Search for the cell housing the specified text and yield its (X, Y) center coordinate. 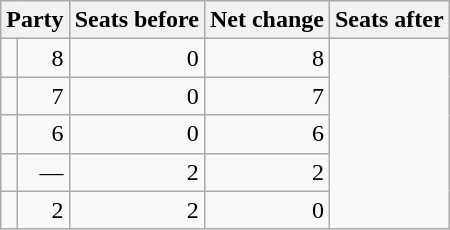
Party (35, 20)
Seats after (389, 20)
Seats before (136, 20)
— (43, 172)
Net change (266, 20)
